Pinpoint the cell where the given text exists, returning its (X, Y) midpoint coordinate. 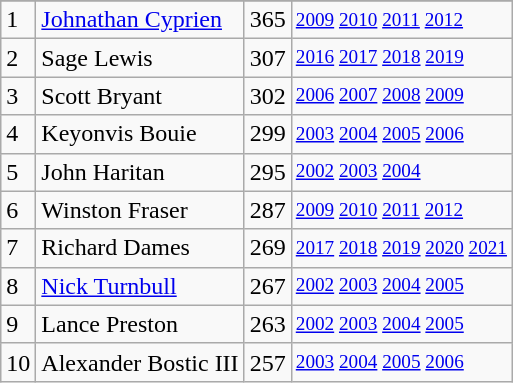
10 (18, 362)
3 (18, 96)
Sage Lewis (140, 58)
269 (268, 248)
1 (18, 20)
263 (268, 324)
6 (18, 210)
267 (268, 286)
2 (18, 58)
Richard Dames (140, 248)
2006 2007 2008 2009 (401, 96)
5 (18, 172)
2002 2003 2004 (401, 172)
302 (268, 96)
9 (18, 324)
2017 2018 2019 2020 2021 (401, 248)
Keyonvis Bouie (140, 134)
John Haritan (140, 172)
Alexander Bostic III (140, 362)
295 (268, 172)
Scott Bryant (140, 96)
Nick Turnbull (140, 286)
4 (18, 134)
287 (268, 210)
299 (268, 134)
365 (268, 20)
257 (268, 362)
7 (18, 248)
Johnathan Cyprien (140, 20)
Winston Fraser (140, 210)
Lance Preston (140, 324)
2016 2017 2018 2019 (401, 58)
307 (268, 58)
8 (18, 286)
